Search for the cell housing the specified text and yield its (X, Y) center coordinate. 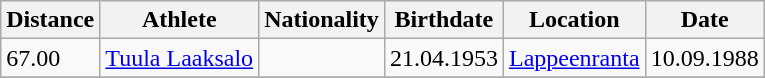
Nationality (322, 20)
67.00 (50, 58)
21.04.1953 (444, 58)
Location (574, 20)
10.09.1988 (704, 58)
Athlete (180, 20)
Distance (50, 20)
Birthdate (444, 20)
Date (704, 20)
Tuula Laaksalo (180, 58)
Lappeenranta (574, 58)
